Return (x, y) of the center of cell containing provided text 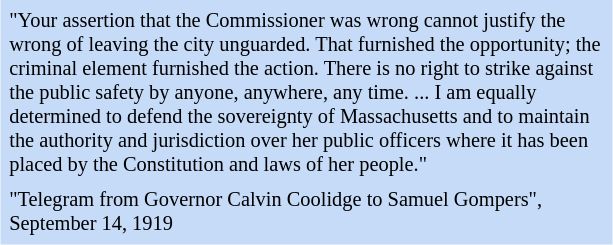
"Telegram from Governor Calvin Coolidge to Samuel Gompers", September 14, 1919 (306, 212)
